Search for the cell housing the specified text and yield its (x, y) center coordinate. 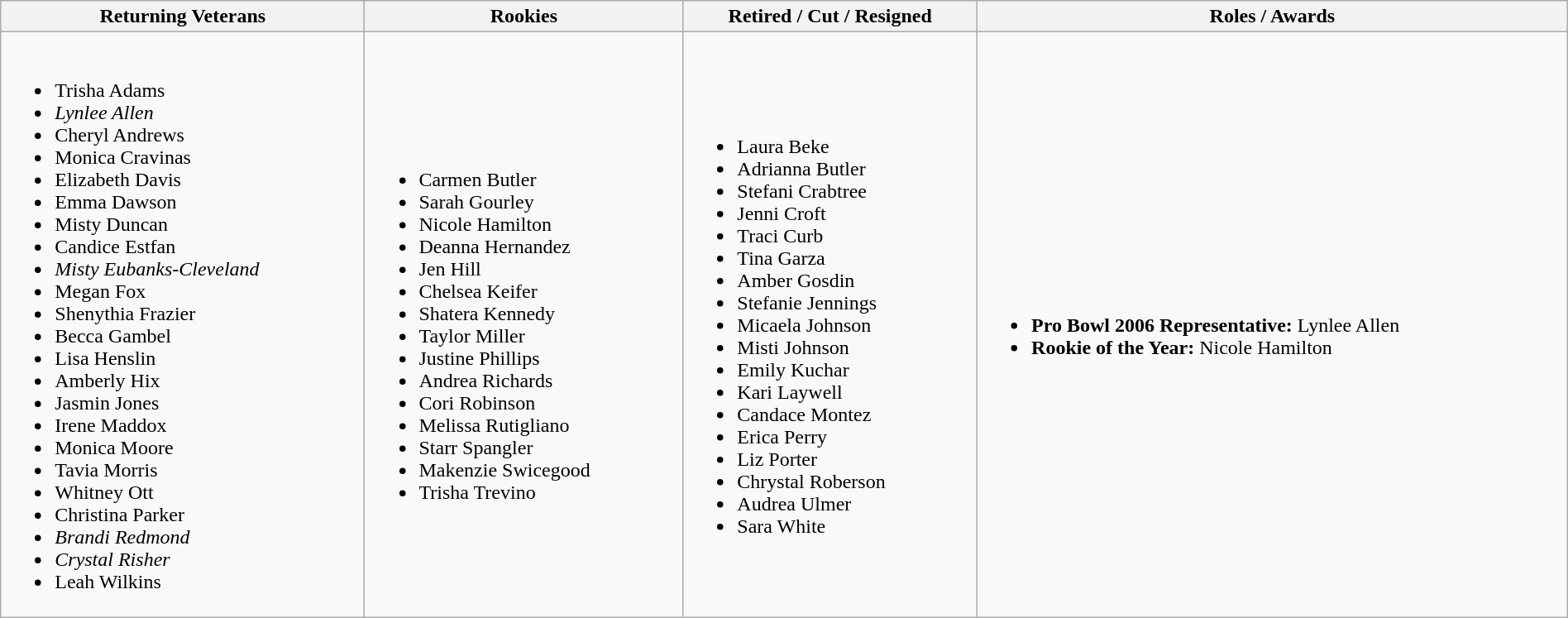
Retired / Cut / Resigned (830, 17)
Returning Veterans (183, 17)
Rookies (524, 17)
Roles / Awards (1273, 17)
Pro Bowl 2006 Representative: Lynlee AllenRookie of the Year: Nicole Hamilton (1273, 324)
